Detect which cell encompasses the target text, then output its [x, y] center coordinate. 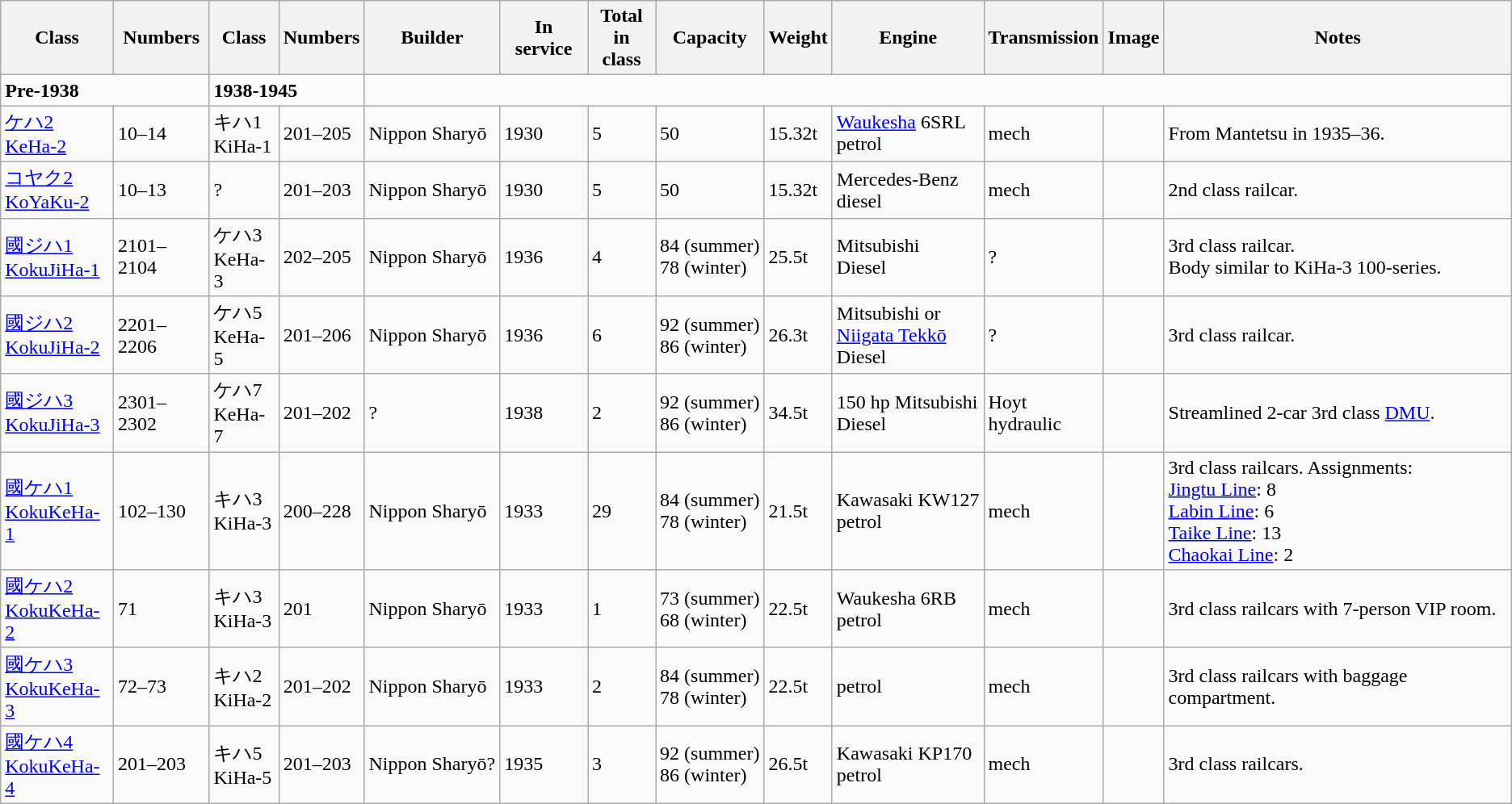
國ケハ2KokuKeHa-2 [57, 609]
ケハ3KeHa-3 [244, 257]
3rd class railcars with baggage compartment. [1338, 686]
3rd class railcar.Body similar to KiHa-3 100-series. [1338, 257]
3rd class railcars. [1338, 765]
Notes [1338, 38]
Image [1134, 38]
26.5t [798, 765]
キハ5KiHa-5 [244, 765]
34.5t [798, 413]
Streamlined 2-car 3rd class DMU. [1338, 413]
201–206 [321, 336]
21.5t [798, 511]
3rd class railcars with 7-person VIP room. [1338, 609]
4 [622, 257]
Nippon Sharyō? [432, 765]
10–13 [161, 190]
2nd class railcar. [1338, 190]
ケハ5KeHa-5 [244, 336]
國ケハ4KokuKeHa-4 [57, 765]
202–205 [321, 257]
2201–2206 [161, 336]
201 [321, 609]
petrol [908, 686]
Builder [432, 38]
1935 [544, 765]
Pre-1938 [105, 90]
Waukesha 6SRLpetrol [908, 134]
Transmission [1044, 38]
1 [622, 609]
102–130 [161, 511]
キハ2KiHa-2 [244, 686]
Weight [798, 38]
Capacity [710, 38]
3rd class railcars. Assignments:Jingtu Line: 8Labin Line: 6Taike Line: 13Chaokai Line: 2 [1338, 511]
3 [622, 765]
Kawasaki KP170petrol [908, 765]
2301–2302 [161, 413]
3rd class railcar. [1338, 336]
Kawasaki KW127petrol [908, 511]
ケハ2KeHa-2 [57, 134]
MitsubishiDiesel [908, 257]
From Mantetsu in 1935–36. [1338, 134]
29 [622, 511]
國ケハ1KokuKeHa-1 [57, 511]
150 hp MitsubishiDiesel [908, 413]
ケハ7KeHa-7 [244, 413]
73 (summer)68 (winter) [710, 609]
2101–2104 [161, 257]
72–73 [161, 686]
200–228 [321, 511]
國ジハ2KokuJiHa-2 [57, 336]
1938-1945 [287, 90]
國ジハ3KokuJiHa-3 [57, 413]
Totalin class [622, 38]
25.5t [798, 257]
1938 [544, 413]
In service [544, 38]
201–205 [321, 134]
Engine [908, 38]
國ジハ1KokuJiHa-1 [57, 257]
Mercedes-Benzdiesel [908, 190]
コヤク2KoYaKu-2 [57, 190]
國ケハ3KokuKeHa-3 [57, 686]
71 [161, 609]
6 [622, 336]
10–14 [161, 134]
キハ1KiHa-1 [244, 134]
Mitsubishi orNiigata TekkōDiesel [908, 336]
Hoythydraulic [1044, 413]
Waukesha 6RBpetrol [908, 609]
26.3t [798, 336]
